For the text-containing cell, return its midpoint in (X, Y) coordinate format. 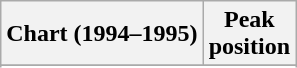
Peakposition (249, 34)
Chart (1994–1995) (102, 34)
